Find where the given text appears and provide that cell's center as [x, y] coordinate. 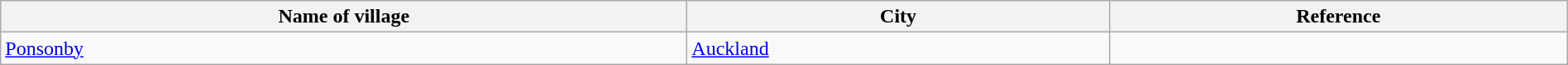
City [898, 17]
Name of village [344, 17]
Auckland [898, 48]
Ponsonby [344, 48]
Reference [1338, 17]
